Return (x, y) of the center of cell containing provided text 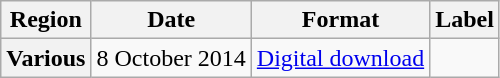
Digital download (340, 58)
Format (340, 20)
Label (465, 20)
Region (46, 20)
Date (171, 20)
Various (46, 58)
8 October 2014 (171, 58)
